Output the (x, y) coordinate of the center of the cell containing the given text.  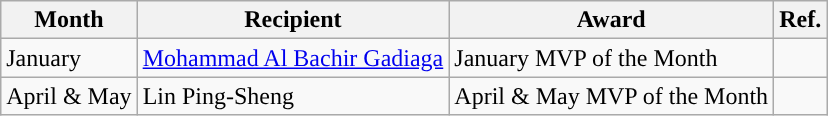
Month (69, 20)
Mohammad Al Bachir Gadiaga (293, 58)
Ref. (800, 20)
April & May MVP of the Month (612, 96)
January (69, 58)
April & May (69, 96)
Lin Ping-Sheng (293, 96)
January MVP of the Month (612, 58)
Award (612, 20)
Recipient (293, 20)
